Extract the (x, y) coordinate from the center of the cell holding the provided text.  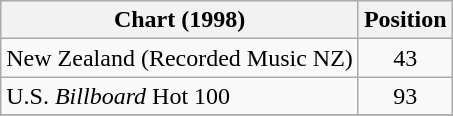
93 (405, 96)
New Zealand (Recorded Music NZ) (180, 58)
U.S. Billboard Hot 100 (180, 96)
43 (405, 58)
Position (405, 20)
Chart (1998) (180, 20)
